Return the (X, Y) coordinate for the center point of the cell that contains the specified text.  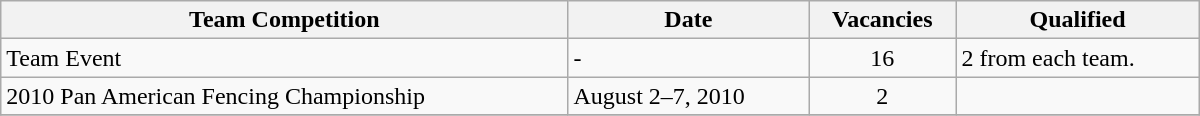
16 (882, 58)
Date (688, 20)
August 2–7, 2010 (688, 96)
2 from each team. (1078, 58)
- (688, 58)
Team Competition (284, 20)
2010 Pan American Fencing Championship (284, 96)
2 (882, 96)
Team Event (284, 58)
Vacancies (882, 20)
Qualified (1078, 20)
